Search for the cell housing the specified text and yield its (X, Y) center coordinate. 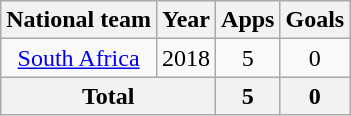
Year (186, 20)
South Africa (79, 58)
Goals (315, 20)
Apps (248, 20)
Total (108, 96)
2018 (186, 58)
National team (79, 20)
